Extract the [X, Y] coordinate from the center of the cell holding the provided text.  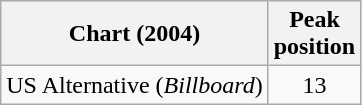
Peakposition [314, 34]
Chart (2004) [134, 34]
US Alternative (Billboard) [134, 85]
13 [314, 85]
